For the text-containing cell, return its midpoint in (X, Y) coordinate format. 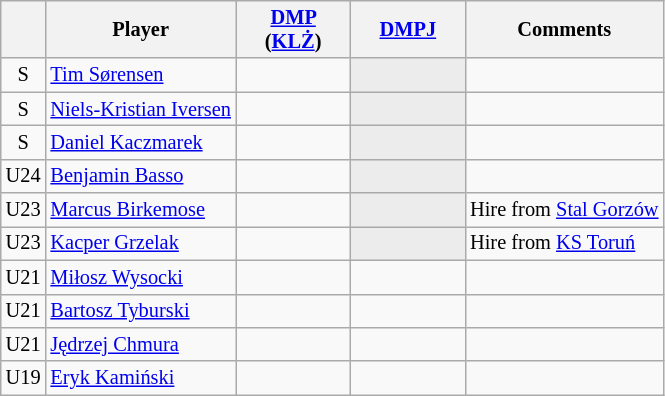
Kacper Grzelak (141, 243)
DMP (KLŻ) (294, 29)
Player (141, 29)
Jędrzej Chmura (141, 344)
Marcus Birkemose (141, 210)
Daniel Kaczmarek (141, 142)
U24 (24, 176)
DMPJ (408, 29)
Comments (564, 29)
Tim Sørensen (141, 75)
Hire from KS Toruń (564, 243)
Niels-Kristian Iversen (141, 109)
Bartosz Tyburski (141, 311)
Hire from Stal Gorzów (564, 210)
U19 (24, 378)
Eryk Kamiński (141, 378)
Benjamin Basso (141, 176)
Miłosz Wysocki (141, 277)
